Locate the cell with the specified text and output its (x, y) center coordinate. 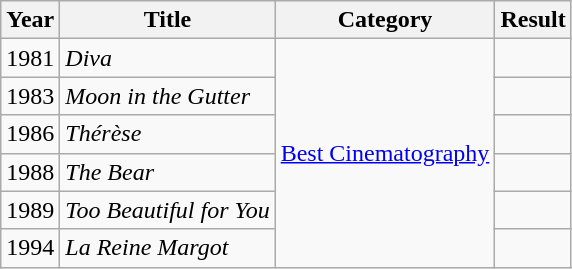
1981 (30, 58)
Best Cinematography (385, 153)
The Bear (168, 172)
Category (385, 20)
1983 (30, 96)
1994 (30, 248)
1986 (30, 134)
Diva (168, 58)
1989 (30, 210)
1988 (30, 172)
Result (533, 20)
La Reine Margot (168, 248)
Title (168, 20)
Too Beautiful for You (168, 210)
Moon in the Gutter (168, 96)
Thérèse (168, 134)
Year (30, 20)
